Pinpoint the cell where the given text exists, returning its [X, Y] midpoint coordinate. 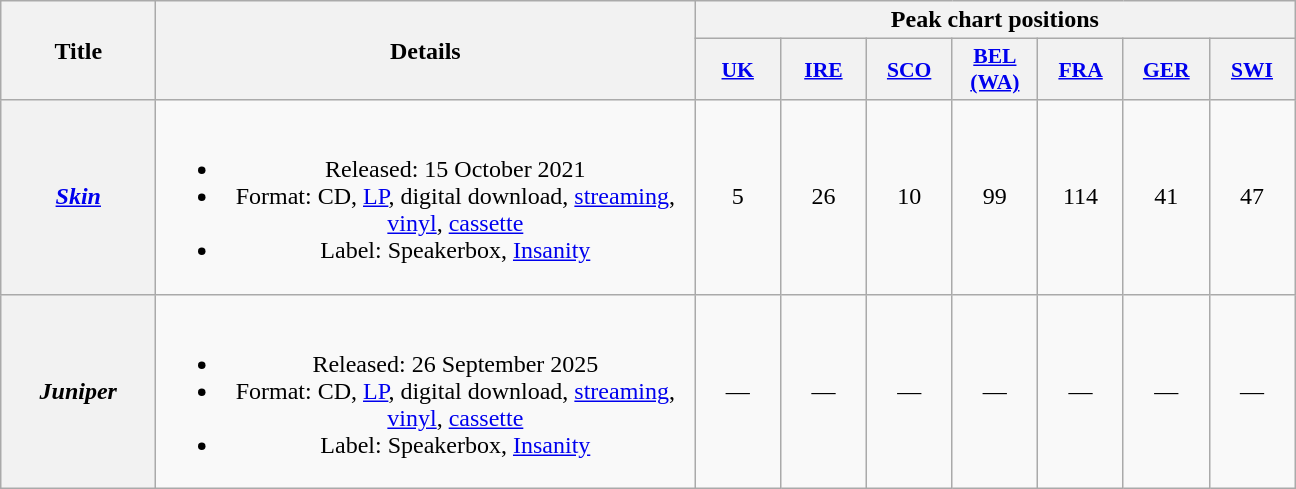
IRE [824, 70]
UK [738, 70]
SCO [909, 70]
SWI [1252, 70]
BEL(WA) [995, 70]
Released: 15 October 2021Format: CD, LP, digital download, streaming, vinyl, cassetteLabel: Speakerbox, Insanity [426, 197]
26 [824, 197]
GER [1166, 70]
Skin [78, 197]
99 [995, 197]
114 [1081, 197]
Title [78, 50]
Peak chart positions [995, 20]
5 [738, 197]
FRA [1081, 70]
Released: 26 September 2025Format: CD, LP, digital download, streaming, vinyl, cassetteLabel: Speakerbox, Insanity [426, 391]
41 [1166, 197]
Juniper [78, 391]
10 [909, 197]
Details [426, 50]
47 [1252, 197]
